Determine the (x, y) coordinate at the center of the cell enclosing the given text.  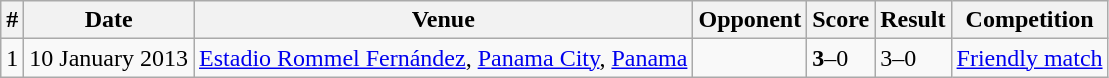
Venue (444, 20)
Estadio Rommel Fernández, Panama City, Panama (444, 58)
Competition (1030, 20)
Result (913, 20)
Score (841, 20)
Friendly match (1030, 58)
Opponent (750, 20)
10 January 2013 (109, 58)
1 (12, 58)
Date (109, 20)
# (12, 20)
